Capture the cell that displays the provided text and extract its (x, y) central coordinate. 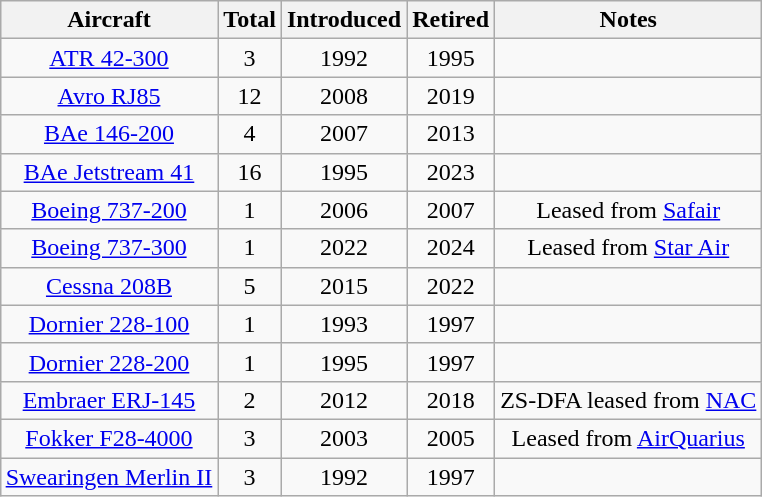
Introduced (344, 20)
2 (250, 400)
12 (250, 96)
2013 (451, 134)
4 (250, 134)
5 (250, 286)
2008 (344, 96)
Avro RJ85 (109, 96)
Notes (628, 20)
2012 (344, 400)
Swearingen Merlin II (109, 477)
2024 (451, 248)
2015 (344, 286)
Dornier 228-200 (109, 362)
Leased from Safair (628, 210)
Leased from AirQuarius (628, 438)
Boeing 737-200 (109, 210)
Embraer ERJ-145 (109, 400)
2006 (344, 210)
Boeing 737-300 (109, 248)
2018 (451, 400)
BAe 146-200 (109, 134)
Total (250, 20)
BAe Jetstream 41 (109, 172)
2019 (451, 96)
2005 (451, 438)
ZS-DFA leased from NAC (628, 400)
Retired (451, 20)
Cessna 208B (109, 286)
Aircraft (109, 20)
Leased from Star Air (628, 248)
Dornier 228-100 (109, 324)
2003 (344, 438)
2023 (451, 172)
ATR 42-300 (109, 58)
1993 (344, 324)
Fokker F28-4000 (109, 438)
16 (250, 172)
